From the cell containing the given text, extract its center point as (x, y) coordinate. 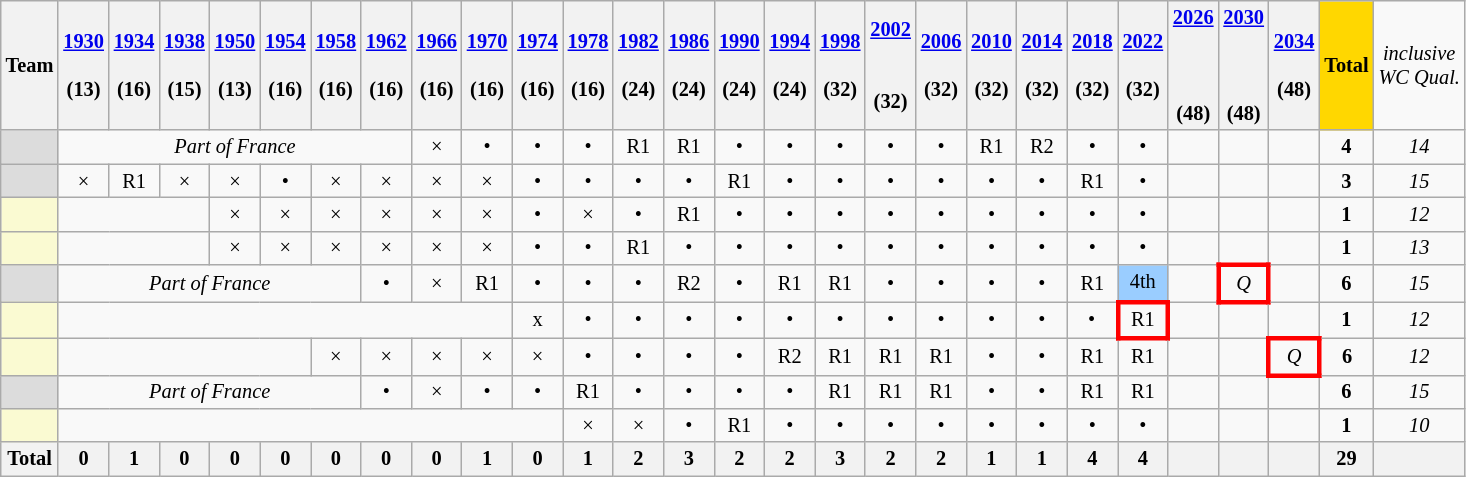
1982(24) (638, 65)
2014(32) (1042, 65)
1978(16) (588, 65)
2022(32) (1143, 65)
inclusive WC Qual. (1420, 65)
2030(48) (1243, 65)
1986(24) (689, 65)
Team (30, 65)
1994(24) (790, 65)
14 (1420, 147)
1950(13) (235, 65)
13 (1420, 248)
x (537, 320)
1930(13) (83, 65)
2034(48) (1294, 65)
1934(16) (134, 65)
1970(16) (487, 65)
2006(32) (941, 65)
1966(16) (436, 65)
1958(16) (336, 65)
1998(32) (840, 65)
2018(32) (1092, 65)
1962(16) (386, 65)
29 (1346, 459)
2026(48) (1193, 65)
10 (1420, 425)
1990(24) (739, 65)
1938(15) (184, 65)
2002(32) (890, 65)
2010(32) (991, 65)
1954(16) (285, 65)
4th (1143, 284)
1974(16) (537, 65)
